From the cell containing the given text, extract its center point as [X, Y] coordinate. 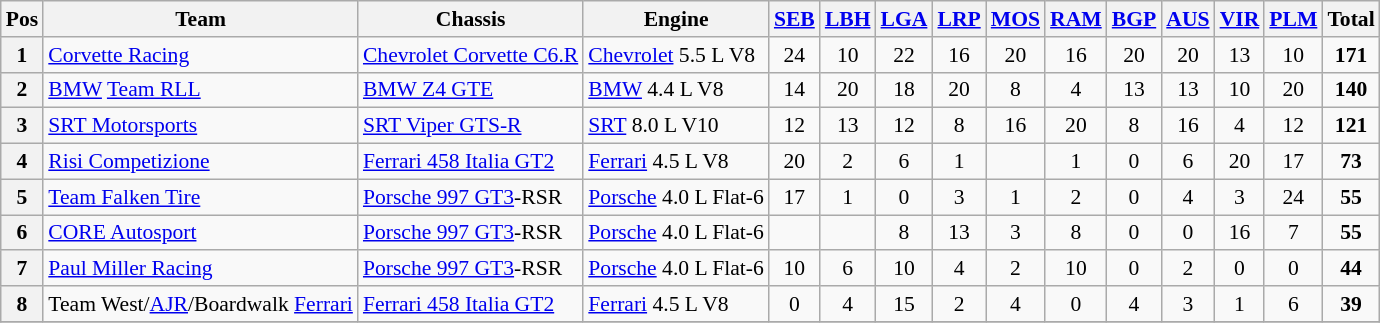
BGP [1134, 19]
Chassis [470, 19]
Engine [676, 19]
14 [794, 90]
18 [904, 90]
BMW Z4 GTE [470, 90]
Pos [22, 19]
SEB [794, 19]
Chevrolet 5.5 L V8 [676, 55]
5 [22, 197]
171 [1350, 55]
73 [1350, 162]
Corvette Racing [200, 55]
LBH [848, 19]
SRT 8.0 L V10 [676, 126]
22 [904, 55]
Team West/AJR/Boardwalk Ferrari [200, 304]
MOS [1016, 19]
AUS [1188, 19]
Chevrolet Corvette C6.R [470, 55]
SRT Viper GTS-R [470, 126]
140 [1350, 90]
LRP [958, 19]
44 [1350, 269]
BMW 4.4 L V8 [676, 90]
CORE Autosport [200, 233]
Paul Miller Racing [200, 269]
15 [904, 304]
39 [1350, 304]
RAM [1076, 19]
Team Falken Tire [200, 197]
PLM [1293, 19]
Total [1350, 19]
Team [200, 19]
VIR [1240, 19]
LGA [904, 19]
SRT Motorsports [200, 126]
121 [1350, 126]
BMW Team RLL [200, 90]
Risi Competizione [200, 162]
